Locate the cell with the specified text and output its [x, y] center coordinate. 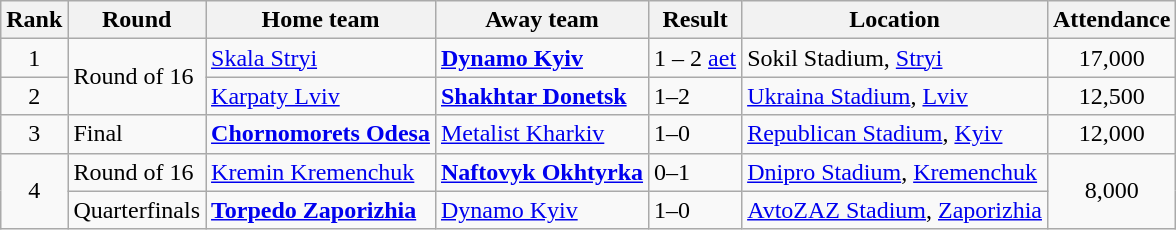
1 [34, 58]
Ukraina Stadium, Lviv [895, 96]
17,000 [1111, 58]
1 – 2 aet [696, 58]
Location [895, 20]
Republican Stadium, Kyiv [895, 134]
Karpaty Lviv [321, 96]
Rank [34, 20]
Final [137, 134]
Home team [321, 20]
8,000 [1111, 191]
3 [34, 134]
Torpedo Zaporizhia [321, 210]
12,500 [1111, 96]
Away team [542, 20]
Quarterfinals [137, 210]
Attendance [1111, 20]
4 [34, 191]
Naftovyk Okhtyrka [542, 172]
Kremin Kremenchuk [321, 172]
Shakhtar Donetsk [542, 96]
12,000 [1111, 134]
2 [34, 96]
Skala Stryi [321, 58]
Dnipro Stadium, Kremenchuk [895, 172]
Metalist Kharkiv [542, 134]
Result [696, 20]
Chornomorets Odesa [321, 134]
Sokil Stadium, Stryi [895, 58]
Round [137, 20]
1–2 [696, 96]
AvtoZAZ Stadium, Zaporizhia [895, 210]
0–1 [696, 172]
